Scan for the cell matching the given text and deliver its (x, y) coordinate at center. 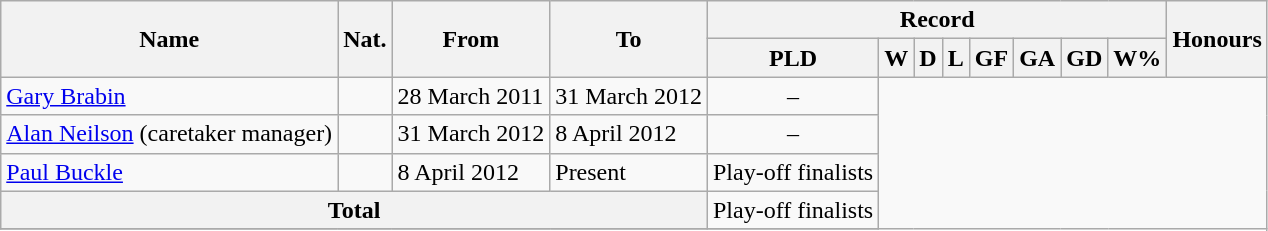
Total (354, 210)
Honours (1217, 39)
From (471, 39)
28 March 2011 (471, 96)
W (896, 58)
Gary Brabin (170, 96)
GF (991, 58)
Record (936, 20)
GA (1038, 58)
W% (1138, 58)
D (928, 58)
L (956, 58)
Nat. (365, 39)
PLD (792, 58)
To (629, 39)
Alan Neilson (caretaker manager) (170, 134)
Name (170, 39)
GD (1084, 58)
Paul Buckle (170, 172)
Present (629, 172)
